Provide the (x, y) coordinate of the cell's center where the given text is located.  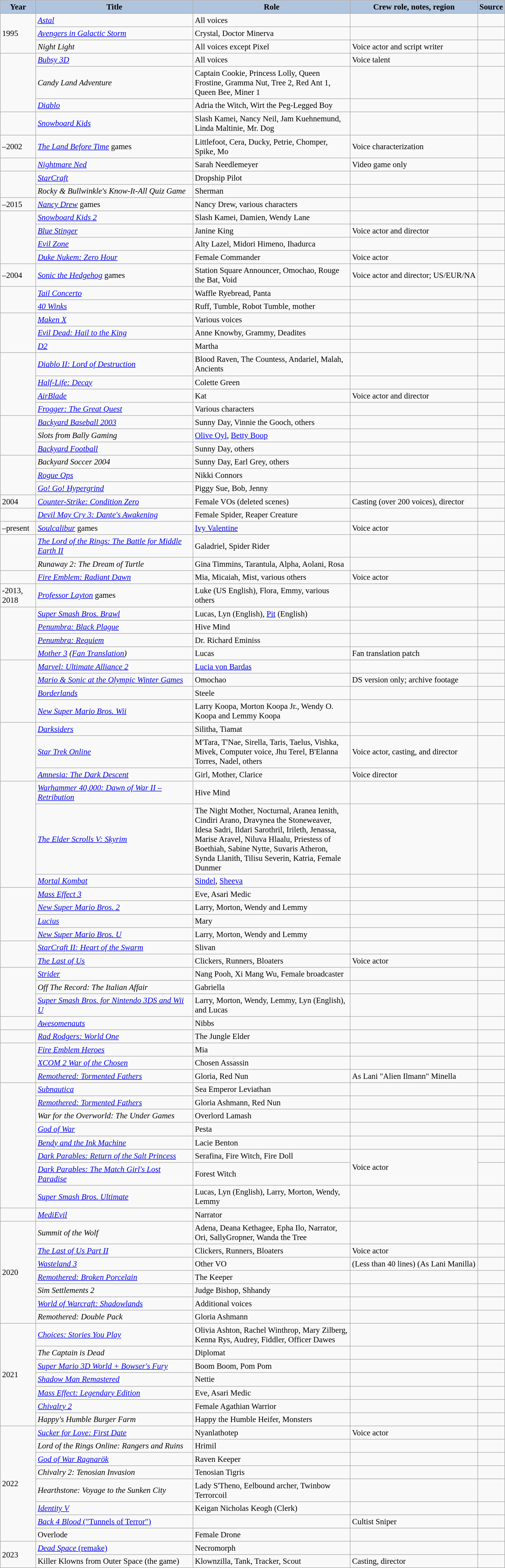
Narrator (272, 1215)
Keigan Nicholas Keogh (Clerk) (272, 1508)
Klownzilla, Tank, Tracker, Scout (272, 1561)
Littlefoot, Cera, Ducky, Petrie, Chomper, Spike, Mo (272, 147)
Warhammer 40,000: Dawn of War II – Retribution (114, 793)
Tenosian Tigris (272, 1472)
MediEvil (114, 1215)
Slash Kamei, Nancy Neil, Jam Kuehnemund, Linda Maltinie, Mr. Dog (272, 123)
Crew role, notes, region (414, 7)
Backyard Baseball 2003 (114, 422)
Hrimil (272, 1446)
Sea Emperor Leviathan (272, 1089)
Amnesia: The Dark Descent (114, 775)
Steele (272, 693)
Half-Life: Decay (114, 382)
Female Agathian Warrior (272, 1406)
Voice actor, casting, and director (414, 752)
Nancy Drew, various characters (272, 204)
Remothered: Broken Porcelain (114, 1277)
1995 (18, 34)
Alty Lazel, Midori Himeno, Ihadurca (272, 244)
Professor Layton games (114, 595)
Various voices (272, 320)
Lucas, Lyn (English), Pit (English) (272, 614)
New Super Mario Bros. 2 (114, 908)
World of Warcraft: Shadowlands (114, 1304)
Dark Parables: The Match Girl's Lost Paradise (114, 1174)
Strider (114, 974)
–2004 (18, 275)
Pesta (272, 1129)
Fan translation patch (414, 653)
Other VO (272, 1264)
Raven Keeper (272, 1459)
Devil May Cry 3: Dante's Awakening (114, 515)
Rogue Ops (114, 475)
Sunny Day, Earl Grey, others (272, 462)
Backyard Soccer 2004 (114, 462)
Counter-Strike: Condition Zero (114, 502)
Mario & Sonic at the Olympic Winter Games (114, 680)
Gina Timmins, Tarantula, Alpha, Aolani, Rosa (272, 564)
–2002 (18, 147)
Overlode (114, 1535)
Star Trek Online (114, 752)
Silitha, Tiamat (272, 729)
–2015 (18, 204)
Penumbra: Black Plague (114, 627)
Rad Rodgers: World One (114, 1037)
Boom Boom, Pom Pom (272, 1366)
D2 (114, 346)
Candy Land Adventure (114, 83)
Gabriella (272, 987)
Year (18, 7)
Luke (US English), Flora, Emmy, various others (272, 595)
The Last of Us Part II (114, 1251)
Nikki Connors (272, 475)
40 Winks (114, 306)
New Super Mario Bros. Wii (114, 711)
The Land Before Time games (114, 147)
Sim Settlements 2 (114, 1290)
Sunny Day, Vinnie the Gooch, others (272, 422)
Marvel: Ultimate Alliance 2 (114, 667)
AirBlade (114, 396)
Ruff, Tumble, Robot Tumble, mother (272, 306)
Snowboard Kids (114, 123)
Wasteland 3 (114, 1264)
Nancy Drew games (114, 204)
Bubsy 3D (114, 60)
Adena, Deana Kethagee, Epha Ilo, Narrator, Ori, SallyGropner, Wanda the Tree (272, 1233)
Olive Oyl, Betty Boop (272, 436)
Larry Koopa, Morton Koopa Jr., Wendy O. Koopa and Lemmy Koopa (272, 711)
Serafina, Fire Witch, Fire Doll (272, 1156)
The Jungle Elder (272, 1037)
Waffle Ryebread, Panta (272, 293)
Slots from Bally Gaming (114, 436)
Fire Emblem: Radiant Dawn (114, 577)
Colette Green (272, 382)
M'Tara, T'Nae, Sirella, Taris, Taelus, Vishka, Mivek, Computer voice, Jhu Terel, B'Elanna Torres, Nadel, others (272, 752)
Happy the Humble Heifer, Monsters (272, 1419)
Nightmare Ned (114, 164)
Dark Parables: Return of the Salt Princess (114, 1156)
Mass Effect: Legendary Edition (114, 1393)
2004 (18, 502)
Bendy and the Ink Machine (114, 1143)
-2013, 2018 (18, 595)
Lucas (272, 653)
Lucas, Lyn (English), Larry, Morton, Wendy, Lemmy (272, 1196)
Judge Bishop, Shhandy (272, 1290)
Rocky & Bullwinkle's Know-It-All Quiz Game (114, 191)
Anne Knowby, Grammy, Deadites (272, 333)
Girl, Mother, Clarice (272, 775)
Night Light (114, 47)
Avengers in Galactic Storm (114, 34)
Station Square Announcer, Omochao, Rouge the Bat, Void (272, 275)
Voice actor and director; US/EUR/NA (414, 275)
Subnautica (114, 1089)
Cultist Sniper (414, 1522)
2023 (18, 1555)
Lucius (114, 921)
Sherman (272, 191)
2022 (18, 1484)
–present (18, 528)
Martha (272, 346)
Snowboard Kids 2 (114, 218)
Killer Klowns from Outer Space (the game) (114, 1561)
Remothered: Double Pack (114, 1317)
Voice director (414, 775)
Various characters (272, 409)
Mia, Micaiah, Mist, various others (272, 577)
The Captain is Dead (114, 1353)
The Elder Scrolls V: Skyrim (114, 839)
Nang Pooh, Xi Mang Wu, Female broadcaster (272, 974)
Voice actor and script writer (414, 47)
Maken X (114, 320)
Chivalry 2: Tenosian Invasion (114, 1472)
Gloria Ashmann, Red Nun (272, 1103)
Mia (272, 1050)
Blue Stinger (114, 231)
Gloria, Red Nun (272, 1076)
God of War Ragnarök (114, 1459)
Penumbra: Requiem (114, 640)
Captain Cookie, Princess Lolly, Queen Frostine, Gramma Nut, Tree 2, Red Ant 1, Queen Bee, Miner 1 (272, 83)
Lady S'Theno, Eelbound archer, Twinbow Terrorcoil (272, 1490)
Diablo II: Lord of Destruction (114, 365)
Borderlands (114, 693)
Crystal, Doctor Minerva (272, 34)
Super Smash Bros. Brawl (114, 614)
Necromorph (272, 1548)
Fire Emblem Heroes (114, 1050)
Choices: Stories You Play (114, 1335)
Kat (272, 396)
XCOM 2 War of the Chosen (114, 1063)
Evil Dead: Hail to the King (114, 333)
Blood Raven, The Countess, Andariel, Malah, Ancients (272, 365)
Sarah Needlemeyer (272, 164)
Summit of the Wolf (114, 1233)
Female Commander (272, 257)
Sucker for Love: First Date (114, 1433)
Nibbs (272, 1023)
Soulcalibur games (114, 528)
Gloria Ashmann (272, 1317)
Source (491, 7)
Larry, Morton, Wendy, Lemmy, Lyn (English), and Lucas (272, 1005)
Evil Zone (114, 244)
Tail Concerto (114, 293)
Super Mario 3D World + Bowser's Fury (114, 1366)
Off The Record: The Italian Affair (114, 987)
Dropship Pilot (272, 178)
Go! Go! Hypergrind (114, 488)
2020 (18, 1272)
Piggy Sue, Bob, Jenny (272, 488)
Additional voices (272, 1304)
Super Smash Bros. for Nintendo 3DS and Wii U (114, 1005)
Hearthstone: Voyage to the Sunken City (114, 1490)
Backyard Football (114, 449)
Back 4 Blood ("Tunnels of Terror") (114, 1522)
Shadow Man Remastered (114, 1380)
Galadriel, Spider Rider (272, 546)
Casting, director (414, 1561)
Chosen Assassin (272, 1063)
Title (114, 7)
2021 (18, 1375)
Lucia von Bardas (272, 667)
Role (272, 7)
Mother 3 (Fan Translation) (114, 653)
(Less than 40 lines) (As Lani Manilla) (414, 1264)
The Keeper (272, 1277)
Mary (272, 921)
StarCraft (114, 178)
Duke Nukem: Zero Hour (114, 257)
Astal (114, 20)
Olivia Ashton, Rachel Winthrop, Mary Zilberg, Kenna Rys, Audrey, Fiddler, Officer Dawes (272, 1335)
Mass Effect 3 (114, 894)
Dead Space (remake) (114, 1548)
Voice characterization (414, 147)
As Lani "Alien Ilmann" Minella (414, 1076)
Nyanlathotep (272, 1433)
Casting (over 200 voices), director (414, 502)
Female Spider, Reaper Creature (272, 515)
Nettie (272, 1380)
God of War (114, 1129)
All voices except Pixel (272, 47)
Awesomenauts (114, 1023)
Adria the Witch, Wirt the Peg-Legged Boy (272, 105)
Mortal Kombat (114, 881)
Video game only (414, 164)
Runaway 2: The Dream of Turtle (114, 564)
Slivan (272, 947)
Female Drone (272, 1535)
The Last of Us (114, 961)
Identity V (114, 1508)
StarCraft II: Heart of the Swarm (114, 947)
Diablo (114, 105)
Super Smash Bros. Ultimate (114, 1196)
Omochao (272, 680)
Female VOs (deleted scenes) (272, 502)
Darksiders (114, 729)
Sindel, Sheeva (272, 881)
Sunny Day, others (272, 449)
Janine King (272, 231)
Sonic the Hedgehog games (114, 275)
Lacie Benton (272, 1143)
Lord of the Rings Online: Rangers and Ruins (114, 1446)
Frogger: The Great Quest (114, 409)
Slash Kamei, Damien, Wendy Lane (272, 218)
The Lord of the Rings: The Battle for Middle Earth II (114, 546)
Dr. Richard Eminiss (272, 640)
Forest Witch (272, 1174)
Chivalry 2 (114, 1406)
DS version only; archive footage (414, 680)
Happy's Humble Burger Farm (114, 1419)
War for the Overworld: The Under Games (114, 1116)
Overlord Lamash (272, 1116)
New Super Mario Bros. U (114, 934)
Diplomat (272, 1353)
Voice talent (414, 60)
Ivy Valentine (272, 528)
